Search for the cell housing the specified text and yield its (X, Y) center coordinate. 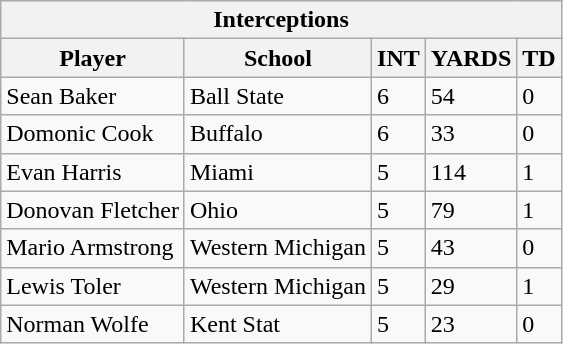
Ball State (278, 96)
114 (471, 172)
TD (539, 58)
INT (399, 58)
Mario Armstrong (93, 248)
Domonic Cook (93, 134)
Miami (278, 172)
43 (471, 248)
23 (471, 324)
School (278, 58)
Ohio (278, 210)
79 (471, 210)
29 (471, 286)
54 (471, 96)
Evan Harris (93, 172)
Norman Wolfe (93, 324)
33 (471, 134)
Buffalo (278, 134)
Donovan Fletcher (93, 210)
Kent Stat (278, 324)
Sean Baker (93, 96)
Lewis Toler (93, 286)
Player (93, 58)
Interceptions (281, 20)
YARDS (471, 58)
